Output the [X, Y] coordinate of the center of the cell containing the given text.  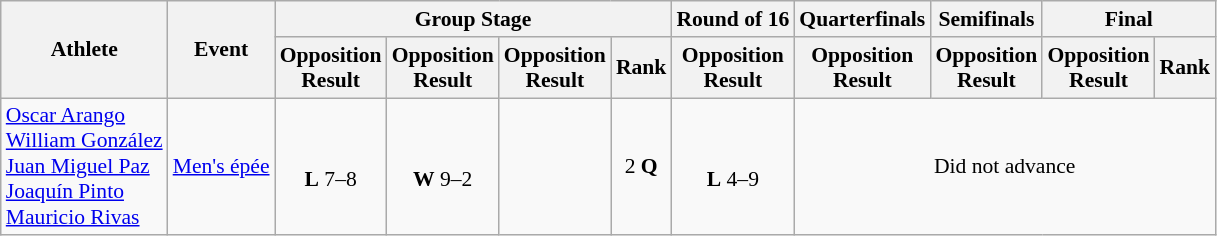
W 9–2 [443, 167]
Did not advance [1004, 167]
Final [1128, 19]
L 4–9 [732, 167]
Quarterfinals [862, 19]
2 Q [642, 167]
Oscar ArangoWilliam GonzálezJuan Miguel PazJoaquín PintoMauricio Rivas [84, 167]
Semifinals [986, 19]
Round of 16 [732, 19]
Athlete [84, 50]
Men's épée [222, 167]
L 7–8 [331, 167]
Group Stage [474, 19]
Event [222, 50]
